Determine the [x, y] coordinate at the center of the cell enclosing the given text.  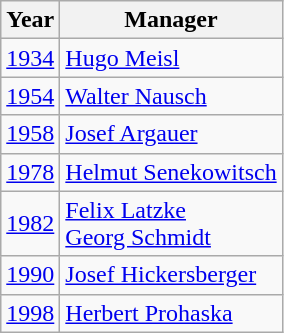
1998 [30, 313]
Herbert Prohaska [171, 313]
Walter Nausch [171, 96]
1954 [30, 96]
1978 [30, 172]
1982 [30, 224]
Hugo Meisl [171, 58]
Josef Argauer [171, 134]
1990 [30, 275]
Felix Latzke Georg Schmidt [171, 224]
Manager [171, 20]
Helmut Senekowitsch [171, 172]
1958 [30, 134]
1934 [30, 58]
Josef Hickersberger [171, 275]
Year [30, 20]
